Return the [x, y] coordinate for the center point of the cell that contains the specified text.  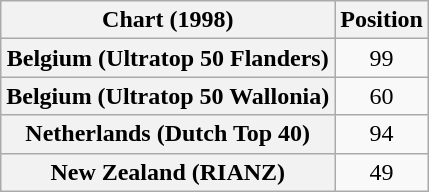
49 [382, 172]
Position [382, 20]
Netherlands (Dutch Top 40) [168, 134]
99 [382, 58]
Chart (1998) [168, 20]
60 [382, 96]
Belgium (Ultratop 50 Flanders) [168, 58]
New Zealand (RIANZ) [168, 172]
94 [382, 134]
Belgium (Ultratop 50 Wallonia) [168, 96]
